Find where the given text appears and provide that cell's center as [X, Y] coordinate. 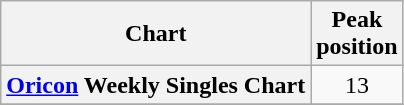
Chart [156, 34]
Peakposition [357, 34]
13 [357, 85]
Oricon Weekly Singles Chart [156, 85]
